From the cell containing the given text, extract its center point as [x, y] coordinate. 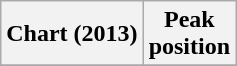
Chart (2013) [72, 34]
Peakposition [189, 34]
